For the text-containing cell, return its midpoint in [x, y] coordinate format. 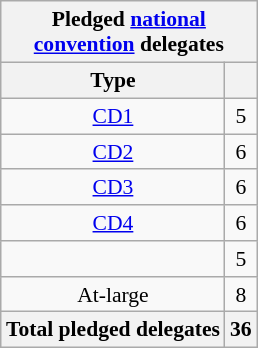
Type [113, 80]
8 [241, 294]
CD1 [113, 116]
36 [241, 330]
CD4 [113, 223]
CD3 [113, 187]
Total pledged delegates [113, 330]
Pledged nationalconvention delegates [129, 32]
At-large [113, 294]
CD2 [113, 152]
